Return (x, y) of the center of cell containing provided text 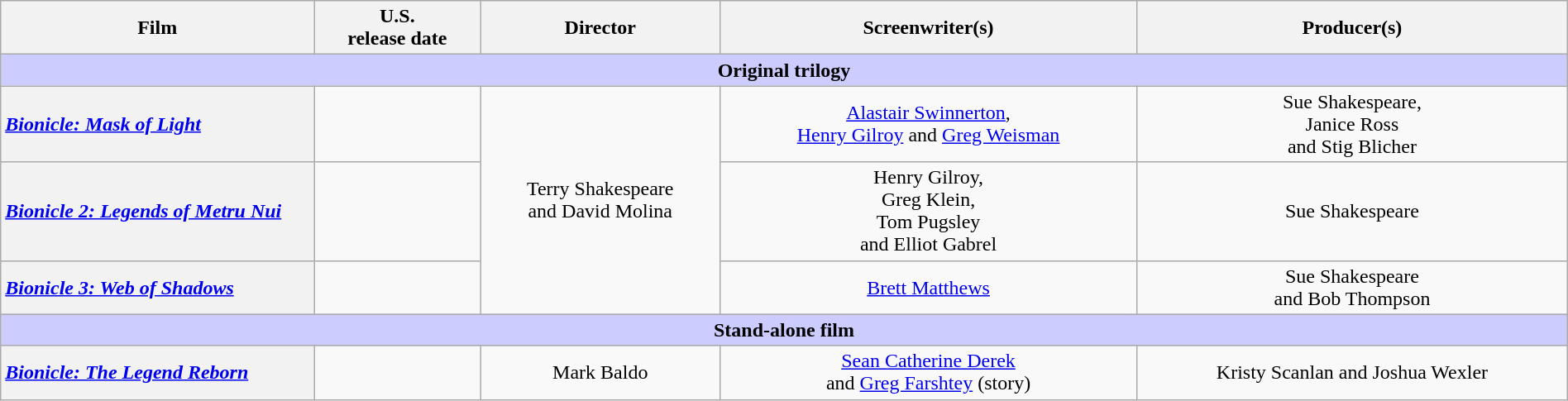
Sue Shakespeare (1353, 212)
U.S. release date (397, 28)
Kristy Scanlan and Joshua Wexler (1353, 372)
Brett Matthews (928, 288)
Bionicle: The Legend Reborn (157, 372)
Original trilogy (784, 70)
Stand-alone film (784, 330)
Bionicle: Mask of Light (157, 124)
Producer(s) (1353, 28)
Bionicle 2: Legends of Metru Nui (157, 212)
Alastair Swinnerton, Henry Gilroy and Greg Weisman (928, 124)
Henry Gilroy, Greg Klein, Tom Pugsley and Elliot Gabrel (928, 212)
Director (600, 28)
Sue Shakespeare and Bob Thompson (1353, 288)
Terry Shakespeare and David Molina (600, 200)
Sue Shakespeare, Janice Ross and Stig Blicher (1353, 124)
Film (157, 28)
Screenwriter(s) (928, 28)
Mark Baldo (600, 372)
Bionicle 3: Web of Shadows (157, 288)
Sean Catherine Derek and Greg Farshtey (story) (928, 372)
